Determine the (X, Y) coordinate at the center of the cell enclosing the given text.  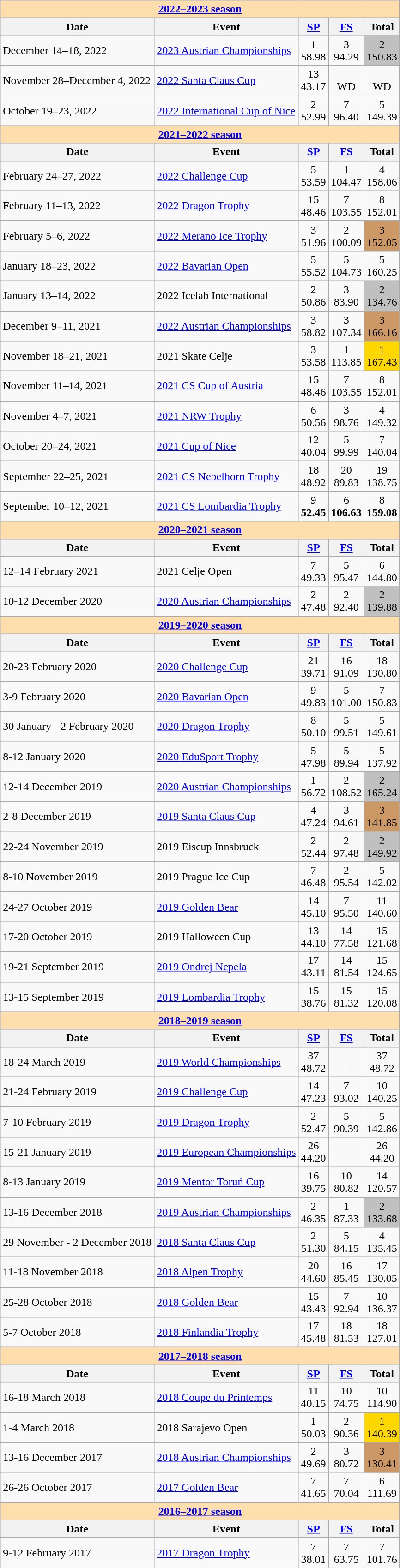
3 94.61 (346, 817)
1-4 March 2018 (78, 1427)
11 40.15 (313, 1398)
2022 International Cup of Nice (226, 111)
30 January - 2 February 2020 (78, 727)
1 140.39 (382, 1427)
2 150.83 (382, 51)
2 139.88 (382, 601)
6 111.69 (382, 1487)
2 134.76 (382, 295)
13-16 December 2017 (78, 1458)
15 124.65 (382, 967)
2022 Santa Claus Cup (226, 80)
10 136.37 (382, 1303)
November 18–21, 2021 (78, 356)
1 50.03 (313, 1427)
2 97.48 (346, 847)
20-23 February 2020 (78, 667)
17 130.05 (382, 1272)
25-28 October 2018 (78, 1303)
2 149.92 (382, 847)
15 81.32 (346, 997)
11 140.60 (382, 907)
2022 Austrian Championships (226, 326)
16 39.75 (313, 1182)
17-20 October 2019 (78, 937)
5 142.02 (382, 877)
1 58.98 (313, 51)
November 28–December 4, 2022 (78, 80)
5 99.99 (346, 446)
5 53.59 (313, 175)
5 137.92 (382, 756)
2018 Finlandia Trophy (226, 1332)
2019 Eiscup Innsbruck (226, 847)
2016–2017 season (200, 1511)
February 11–13, 2022 (78, 206)
3 53.58 (313, 356)
5 149.39 (382, 111)
13 44.10 (313, 937)
December 9–11, 2021 (78, 326)
2 100.09 (346, 235)
15-21 January 2019 (78, 1152)
2021 Skate Celje (226, 356)
1 104.47 (346, 175)
5-7 October 2018 (78, 1332)
2018 Sarajevo Open (226, 1427)
2019 Challenge Cup (226, 1092)
2 52.99 (313, 111)
2019 Lombardia Trophy (226, 997)
4 158.06 (382, 175)
2 92.40 (346, 601)
16 91.09 (346, 667)
January 13–14, 2022 (78, 295)
5 101.00 (346, 696)
2019–2020 season (200, 625)
2 50.86 (313, 295)
3-9 February 2020 (78, 696)
2019 Austrian Championships (226, 1212)
7-10 February 2019 (78, 1122)
18 130.80 (382, 667)
9 49.83 (313, 696)
14 77.58 (346, 937)
2 165.24 (382, 787)
15 43.43 (313, 1303)
7 46.48 (313, 877)
2 49.69 (313, 1458)
2019 European Championships (226, 1152)
17 45.48 (313, 1332)
15 121.68 (382, 937)
2 52.44 (313, 847)
2019 World Championships (226, 1062)
13-16 December 2018 (78, 1212)
3 83.90 (346, 295)
16-18 March 2018 (78, 1398)
2023 Austrian Championships (226, 51)
5 47.98 (313, 756)
15 38.76 (313, 997)
5 95.47 (346, 571)
2018 Santa Claus Cup (226, 1243)
14 120.57 (382, 1182)
7 140.04 (382, 446)
3 94.29 (346, 51)
14 45.10 (313, 907)
7 96.40 (346, 111)
2020 Bavarian Open (226, 696)
5 142.86 (382, 1122)
November 4–7, 2021 (78, 416)
2021 CS Nebelhorn Trophy (226, 476)
3 130.41 (382, 1458)
2019 Prague Ice Cup (226, 877)
2018 Austrian Championships (226, 1458)
20 89.83 (346, 476)
2018 Golden Bear (226, 1303)
29 November - 2 December 2018 (78, 1243)
2020 EduSport Trophy (226, 756)
3 98.76 (346, 416)
15 120.08 (382, 997)
2017–2018 season (200, 1356)
2022 Challenge Cup (226, 175)
3 58.82 (313, 326)
9 52.45 (313, 506)
10 114.90 (382, 1398)
8-13 January 2019 (78, 1182)
2 90.36 (346, 1427)
2 46.35 (313, 1212)
1 87.33 (346, 1212)
21 39.71 (313, 667)
22-24 November 2019 (78, 847)
2022 Bavarian Open (226, 266)
4 47.24 (313, 817)
20 44.60 (313, 1272)
14 81.54 (346, 967)
7 38.01 (313, 1553)
3 141.85 (382, 817)
13 43.17 (313, 80)
8 50.10 (313, 727)
18-24 March 2019 (78, 1062)
2018 Alpen Trophy (226, 1272)
2017 Dragon Trophy (226, 1553)
October 20–24, 2021 (78, 446)
12 40.04 (313, 446)
2 47.48 (313, 601)
26-26 October 2017 (78, 1487)
2022 Icelab International (226, 295)
7 101.76 (382, 1553)
January 18–23, 2022 (78, 266)
2018 Coupe du Printemps (226, 1398)
12-14 December 2019 (78, 787)
14 47.23 (313, 1092)
2021–2022 season (200, 134)
10 140.25 (382, 1092)
5 84.15 (346, 1243)
5 160.25 (382, 266)
7 41.65 (313, 1487)
2019 Ondrej Nepela (226, 967)
2017 Golden Bear (226, 1487)
2 133.68 (382, 1212)
6 50.56 (313, 416)
7 150.83 (382, 696)
2020 Dragon Trophy (226, 727)
5 104.73 (346, 266)
2021 NRW Trophy (226, 416)
2019 Golden Bear (226, 907)
2019 Dragon Trophy (226, 1122)
10 74.75 (346, 1398)
2022 Merano Ice Trophy (226, 235)
2 108.52 (346, 787)
8-12 January 2020 (78, 756)
2 95.54 (346, 877)
12–14 February 2021 (78, 571)
17 43.11 (313, 967)
18 127.01 (382, 1332)
11-18 November 2018 (78, 1272)
2021 Cup of Nice (226, 446)
8-10 November 2019 (78, 877)
2022 Dragon Trophy (226, 206)
February 24–27, 2022 (78, 175)
2021 CS Lombardia Trophy (226, 506)
18 81.53 (346, 1332)
18 48.92 (313, 476)
2019 Mentor Toruń Cup (226, 1182)
6 144.80 (382, 571)
December 14–18, 2022 (78, 51)
19-21 September 2019 (78, 967)
7 49.33 (313, 571)
19 138.75 (382, 476)
2 52.47 (313, 1122)
7 70.04 (346, 1487)
5 55.52 (313, 266)
10 80.82 (346, 1182)
2021 CS Cup of Austria (226, 386)
10-12 December 2020 (78, 601)
4 135.45 (382, 1243)
2020 Challenge Cup (226, 667)
5 90.39 (346, 1122)
September 10–12, 2021 (78, 506)
9-12 February 2017 (78, 1553)
September 22–25, 2021 (78, 476)
5 89.94 (346, 756)
3 80.72 (346, 1458)
2018–2019 season (200, 1021)
6 106.63 (346, 506)
7 95.50 (346, 907)
5 149.61 (382, 727)
1 113.85 (346, 356)
February 5–6, 2022 (78, 235)
2020–2021 season (200, 530)
8 159.08 (382, 506)
16 85.45 (346, 1272)
2019 Halloween Cup (226, 937)
October 19–23, 2022 (78, 111)
2021 Celje Open (226, 571)
3 166.16 (382, 326)
3 152.05 (382, 235)
2-8 December 2019 (78, 817)
13-15 September 2019 (78, 997)
1 167.43 (382, 356)
21-24 February 2019 (78, 1092)
1 56.72 (313, 787)
3 107.34 (346, 326)
7 63.75 (346, 1553)
4 149.32 (382, 416)
24-27 October 2019 (78, 907)
November 11–14, 2021 (78, 386)
2 51.30 (313, 1243)
2019 Santa Claus Cup (226, 817)
7 92.94 (346, 1303)
2022–2023 season (200, 9)
5 99.51 (346, 727)
7 93.02 (346, 1092)
3 51.96 (313, 235)
